Return the [X, Y] coordinate for the center point of the cell that contains the specified text.  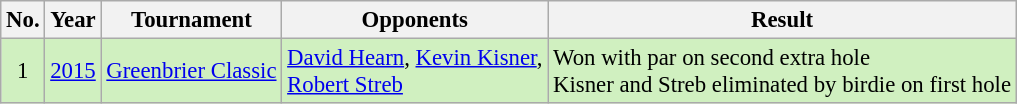
David Hearn, Kevin Kisner, Robert Streb [415, 72]
Won with par on second extra holeKisner and Streb eliminated by birdie on first hole [782, 72]
Greenbrier Classic [192, 72]
Year [73, 20]
Result [782, 20]
1 [23, 72]
Tournament [192, 20]
2015 [73, 72]
Opponents [415, 20]
No. [23, 20]
